Pinpoint the cell where the given text exists, returning its [x, y] midpoint coordinate. 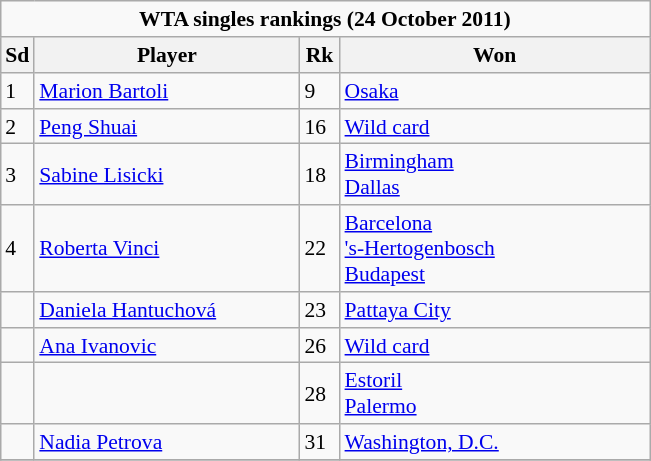
31 [319, 442]
Osaka [495, 91]
WTA singles rankings (24 October 2011) [325, 19]
2 [17, 126]
9 [319, 91]
3 [17, 174]
22 [319, 248]
Ana Ivanovic [166, 345]
Marion Bartoli [166, 91]
Won [495, 55]
Rk [319, 55]
28 [319, 394]
16 [319, 126]
Roberta Vinci [166, 248]
Barcelona 's-Hertogenbosch Budapest [495, 248]
1 [17, 91]
Peng Shuai [166, 126]
18 [319, 174]
23 [319, 310]
Sd [17, 55]
Daniela Hantuchová [166, 310]
Washington, D.C. [495, 442]
Player [166, 55]
Estoril Palermo [495, 394]
Nadia Petrova [166, 442]
4 [17, 248]
26 [319, 345]
Pattaya City [495, 310]
Birmingham Dallas [495, 174]
Sabine Lisicki [166, 174]
